Pinpoint the cell where the given text exists, returning its [x, y] midpoint coordinate. 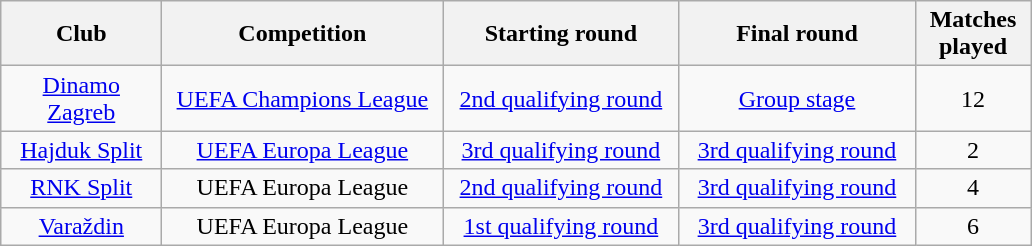
RNK Split [82, 188]
Competition [302, 34]
6 [973, 226]
Group stage [797, 98]
Varaždin [82, 226]
4 [973, 188]
Dinamo Zagreb [82, 98]
Matches played [973, 34]
Hajduk Split [82, 150]
UEFA Champions League [302, 98]
Final round [797, 34]
Starting round [561, 34]
1st qualifying round [561, 226]
12 [973, 98]
2 [973, 150]
Club [82, 34]
